For the text-containing cell, return its midpoint in (X, Y) coordinate format. 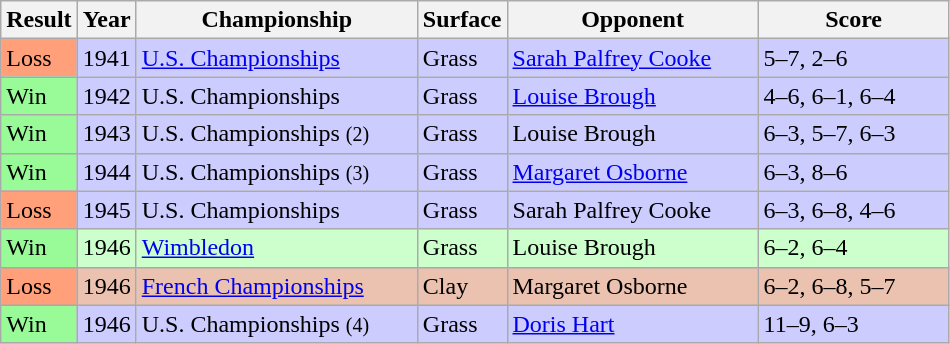
Score (854, 20)
1944 (106, 172)
Doris Hart (632, 324)
Championship (276, 20)
Year (106, 20)
1942 (106, 96)
11–9, 6–3 (854, 324)
6–2, 6–4 (854, 248)
U.S. Championships (3) (276, 172)
U.S. Championships (4) (276, 324)
1943 (106, 134)
Clay (462, 286)
4–6, 6–1, 6–4 (854, 96)
Opponent (632, 20)
1945 (106, 210)
6–3, 5–7, 6–3 (854, 134)
6–3, 8–6 (854, 172)
Surface (462, 20)
French Championships (276, 286)
5–7, 2–6 (854, 58)
Result (39, 20)
Wimbledon (276, 248)
U.S. Championships (2) (276, 134)
1941 (106, 58)
6–2, 6–8, 5–7 (854, 286)
6–3, 6–8, 4–6 (854, 210)
